Capture the cell that displays the provided text and extract its (X, Y) central coordinate. 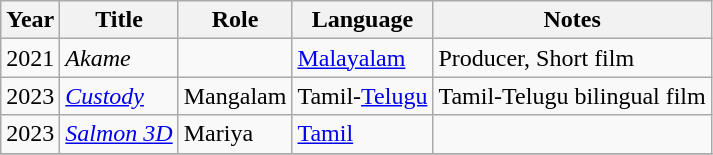
Producer, Short film (572, 58)
Malayalam (362, 58)
Title (119, 20)
Tamil-Telugu bilingual film (572, 96)
Role (235, 20)
Akame (119, 58)
Mangalam (235, 96)
Mariya (235, 134)
Notes (572, 20)
Tamil (362, 134)
Tamil-Telugu (362, 96)
Language (362, 20)
Year (30, 20)
Custody (119, 96)
2021 (30, 58)
Salmon 3D (119, 134)
